Locate the cell with the specified text and output its (X, Y) center coordinate. 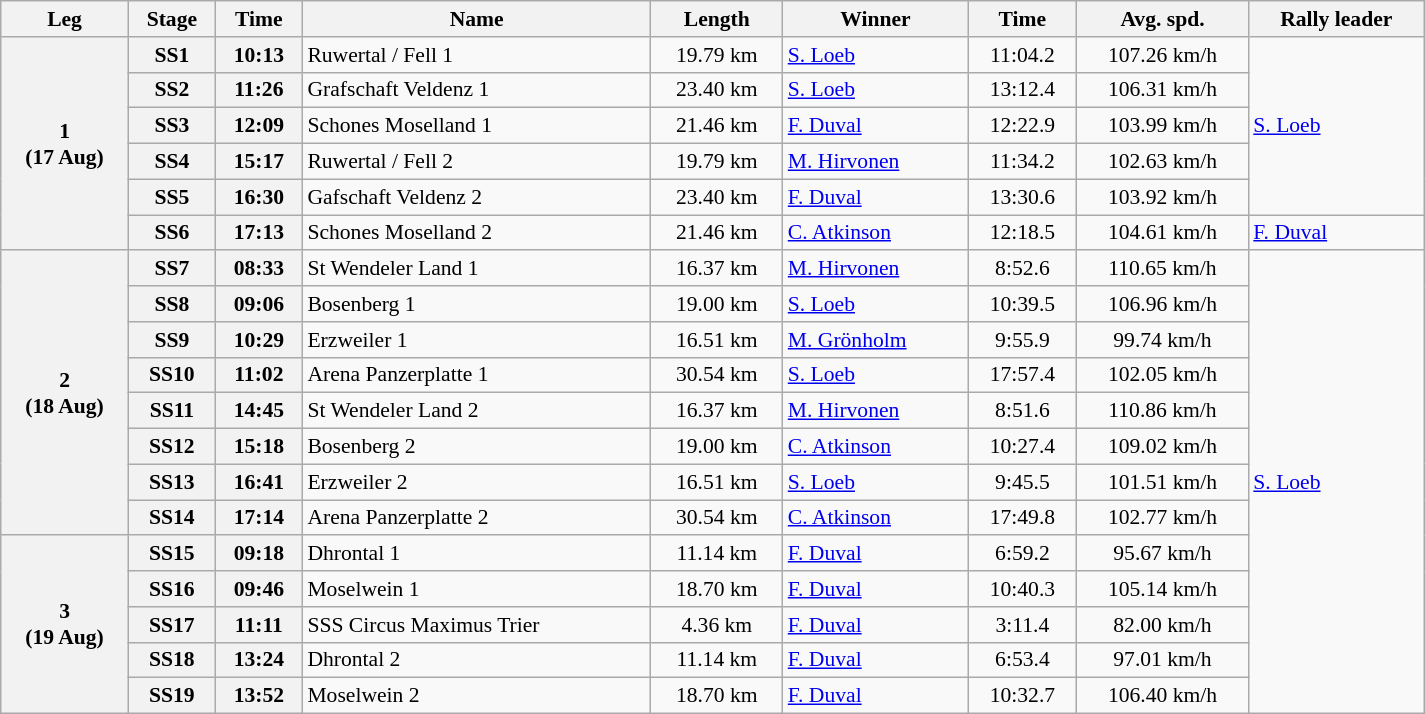
Ruwertal / Fell 2 (476, 162)
10:40.3 (1022, 589)
15:17 (258, 162)
110.65 km/h (1163, 269)
08:33 (258, 269)
8:52.6 (1022, 269)
SS14 (172, 518)
10:39.5 (1022, 304)
3(19 Aug) (65, 625)
SS16 (172, 589)
Stage (172, 19)
09:06 (258, 304)
SS11 (172, 411)
SS9 (172, 340)
14:45 (258, 411)
106.40 km/h (1163, 696)
6:53.4 (1022, 660)
106.31 km/h (1163, 90)
9:55.9 (1022, 340)
99.74 km/h (1163, 340)
Moselwein 1 (476, 589)
107.26 km/h (1163, 55)
103.99 km/h (1163, 126)
SS18 (172, 660)
Arena Panzerplatte 1 (476, 375)
109.02 km/h (1163, 447)
SSS Circus Maximus Trier (476, 625)
SS8 (172, 304)
102.63 km/h (1163, 162)
106.96 km/h (1163, 304)
Length (717, 19)
103.92 km/h (1163, 197)
6:59.2 (1022, 554)
95.67 km/h (1163, 554)
SS2 (172, 90)
Schones Moselland 2 (476, 233)
Erzweiler 1 (476, 340)
110.86 km/h (1163, 411)
SS10 (172, 375)
16:30 (258, 197)
SS1 (172, 55)
13:52 (258, 696)
82.00 km/h (1163, 625)
10:32.7 (1022, 696)
SS19 (172, 696)
2(18 Aug) (65, 394)
1(17 Aug) (65, 144)
17:14 (258, 518)
Gafschaft Veldenz 2 (476, 197)
Erzweiler 2 (476, 482)
Bosenberg 2 (476, 447)
SS3 (172, 126)
Schones Moselland 1 (476, 126)
Leg (65, 19)
102.77 km/h (1163, 518)
12:22.9 (1022, 126)
SS17 (172, 625)
102.05 km/h (1163, 375)
3:11.4 (1022, 625)
SS12 (172, 447)
11:11 (258, 625)
09:18 (258, 554)
8:51.6 (1022, 411)
4.36 km (717, 625)
17:57.4 (1022, 375)
Moselwein 2 (476, 696)
St Wendeler Land 2 (476, 411)
SS5 (172, 197)
St Wendeler Land 1 (476, 269)
SS13 (172, 482)
9:45.5 (1022, 482)
SS15 (172, 554)
Bosenberg 1 (476, 304)
09:46 (258, 589)
12:18.5 (1022, 233)
10:29 (258, 340)
15:18 (258, 447)
105.14 km/h (1163, 589)
Rally leader (1336, 19)
10:27.4 (1022, 447)
Dhrontal 1 (476, 554)
16:41 (258, 482)
11:26 (258, 90)
SS6 (172, 233)
Name (476, 19)
Dhrontal 2 (476, 660)
SS4 (172, 162)
13:12.4 (1022, 90)
11:02 (258, 375)
M. Grönholm (876, 340)
13:30.6 (1022, 197)
Avg. spd. (1163, 19)
101.51 km/h (1163, 482)
11:04.2 (1022, 55)
104.61 km/h (1163, 233)
10:13 (258, 55)
11:34.2 (1022, 162)
17:13 (258, 233)
Winner (876, 19)
Grafschaft Veldenz 1 (476, 90)
SS7 (172, 269)
97.01 km/h (1163, 660)
Arena Panzerplatte 2 (476, 518)
17:49.8 (1022, 518)
13:24 (258, 660)
12:09 (258, 126)
Ruwertal / Fell 1 (476, 55)
